Pinpoint the cell where the given text exists, returning its (X, Y) midpoint coordinate. 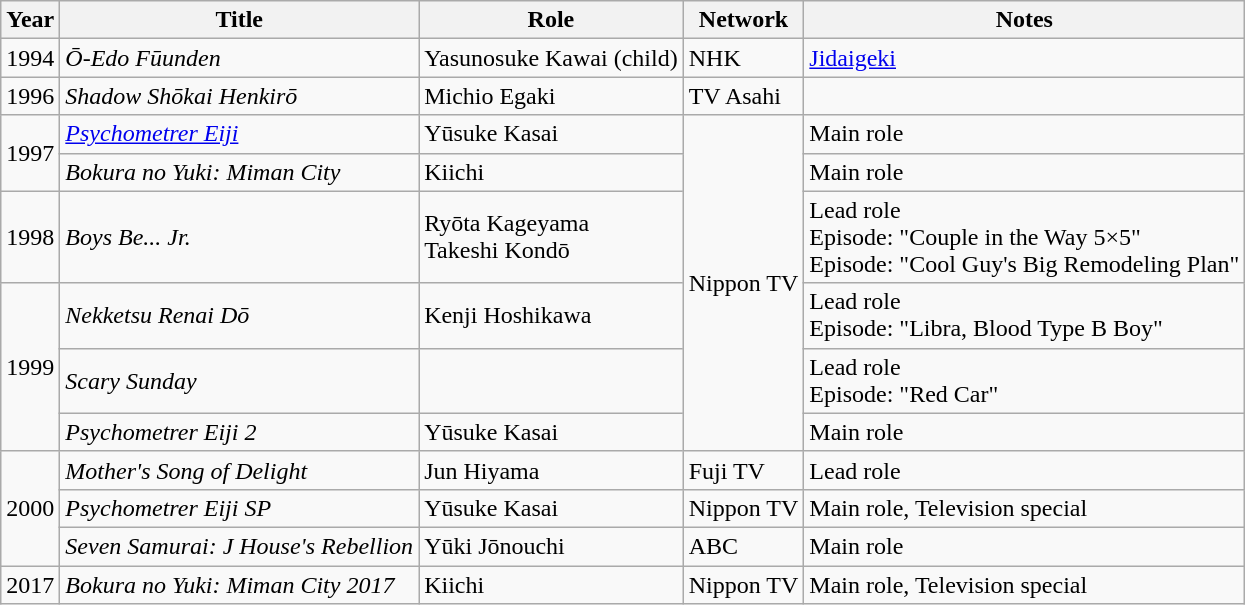
2000 (30, 508)
Lead roleEpisode: "Red Car" (1024, 380)
Jun Hiyama (552, 470)
Yūki Jōnouchi (552, 546)
Fuji TV (744, 470)
Title (240, 20)
1998 (30, 237)
Network (744, 20)
Lead roleEpisode: "Couple in the Way 5×5"Episode: "Cool Guy's Big Remodeling Plan" (1024, 237)
Boys Be... Jr. (240, 237)
Bokura no Yuki: Miman City (240, 172)
Psychometrer Eiji 2 (240, 432)
1996 (30, 96)
Notes (1024, 20)
Kenji Hoshikawa (552, 316)
2017 (30, 585)
1994 (30, 58)
Scary Sunday (240, 380)
Psychometrer Eiji (240, 134)
Shadow Shōkai Henkirō (240, 96)
Year (30, 20)
1999 (30, 367)
TV Asahi (744, 96)
Jidaigeki (1024, 58)
Bokura no Yuki: Miman City 2017 (240, 585)
Mother's Song of Delight (240, 470)
Michio Egaki (552, 96)
Nekketsu Renai Dō (240, 316)
Lead role (1024, 470)
Ryōta KageyamaTakeshi Kondō (552, 237)
ABC (744, 546)
1997 (30, 153)
Seven Samurai: J House's Rebellion (240, 546)
NHK (744, 58)
Role (552, 20)
Psychometrer Eiji SP (240, 508)
Lead roleEpisode: "Libra, Blood Type B Boy" (1024, 316)
Ō-Edo Fūunden (240, 58)
Yasunosuke Kawai (child) (552, 58)
